Detect which cell encompasses the target text, then output its [x, y] center coordinate. 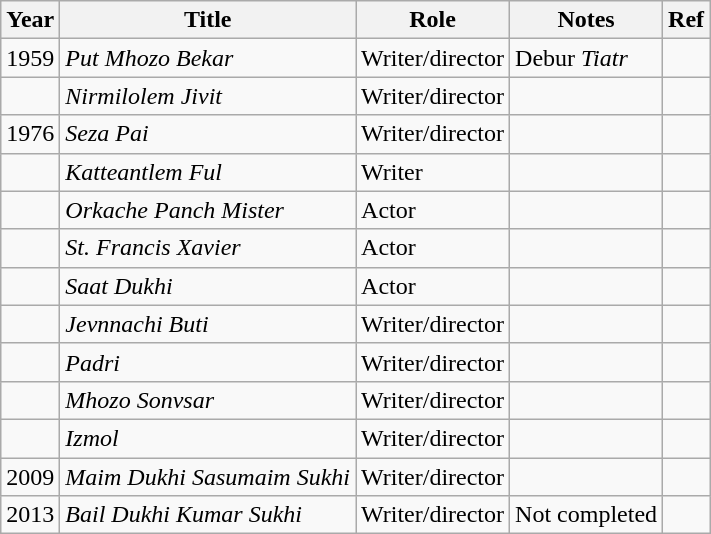
Saat Dukhi [208, 286]
Seza Pai [208, 134]
Role [433, 20]
Izmol [208, 438]
Not completed [586, 515]
St. Francis Xavier [208, 248]
Writer [433, 172]
Nirmilolem Jivit [208, 96]
1959 [30, 58]
Orkache Panch Mister [208, 210]
Jevnnachi Buti [208, 324]
Put Mhozo Bekar [208, 58]
Padri [208, 362]
Maim Dukhi Sasumaim Sukhi [208, 477]
Title [208, 20]
Mhozo Sonvsar [208, 400]
Katteantlem Ful [208, 172]
Notes [586, 20]
2013 [30, 515]
2009 [30, 477]
Debur Tiatr [586, 58]
Bail Dukhi Kumar Sukhi [208, 515]
Year [30, 20]
Ref [686, 20]
1976 [30, 134]
